For the text-containing cell, return its midpoint in [x, y] coordinate format. 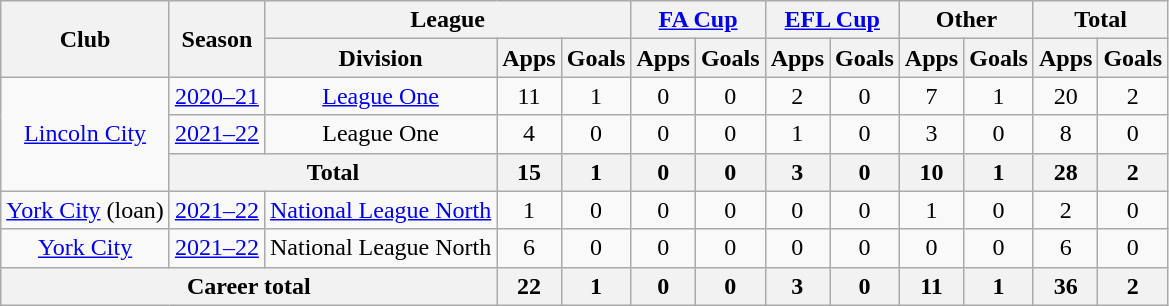
League [447, 20]
EFL Cup [832, 20]
2020–21 [216, 96]
36 [1065, 286]
Club [86, 39]
Other [966, 20]
Career total [249, 286]
10 [931, 172]
Season [216, 39]
28 [1065, 172]
15 [529, 172]
York City (loan) [86, 210]
Division [380, 58]
Lincoln City [86, 134]
4 [529, 134]
7 [931, 96]
FA Cup [698, 20]
8 [1065, 134]
York City [86, 248]
20 [1065, 96]
22 [529, 286]
